Search for the cell housing the specified text and yield its (x, y) center coordinate. 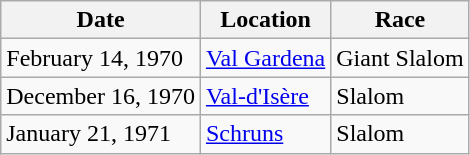
Giant Slalom (400, 58)
Location (265, 20)
Date (101, 20)
Race (400, 20)
February 14, 1970 (101, 58)
Val-d'Isère (265, 96)
December 16, 1970 (101, 96)
January 21, 1971 (101, 134)
Val Gardena (265, 58)
Schruns (265, 134)
